Capture the cell that displays the provided text and extract its (X, Y) central coordinate. 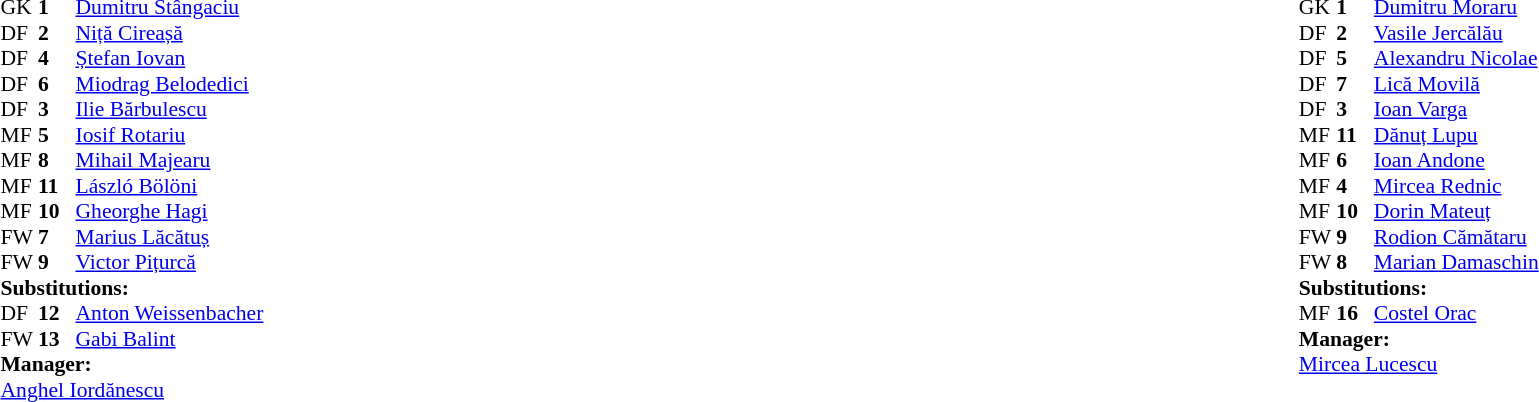
Rodion Cămătaru (1456, 237)
Lică Movilă (1456, 84)
Mircea Lucescu (1419, 365)
Mircea Rednic (1456, 186)
Iosif Rotariu (170, 135)
Costel Orac (1456, 313)
13 (57, 339)
Dănuț Lupu (1456, 135)
Gheorghe Hagi (170, 211)
Victor Pițurcă (170, 263)
Alexandru Nicolae (1456, 59)
Dorin Mateuț (1456, 211)
Marius Lăcătuș (170, 237)
Ilie Bărbulescu (170, 109)
Marian Damaschin (1456, 263)
Ștefan Iovan (170, 59)
Ioan Andone (1456, 161)
Mihail Majearu (170, 161)
12 (57, 313)
Niță Cireașă (170, 33)
Anton Weissenbacher (170, 313)
Gabi Balint (170, 339)
Vasile Jercălău (1456, 33)
Ioan Varga (1456, 109)
László Bölöni (170, 186)
16 (1355, 313)
Miodrag Belodedici (170, 84)
